Find where the given text appears and provide that cell's center as (x, y) coordinate. 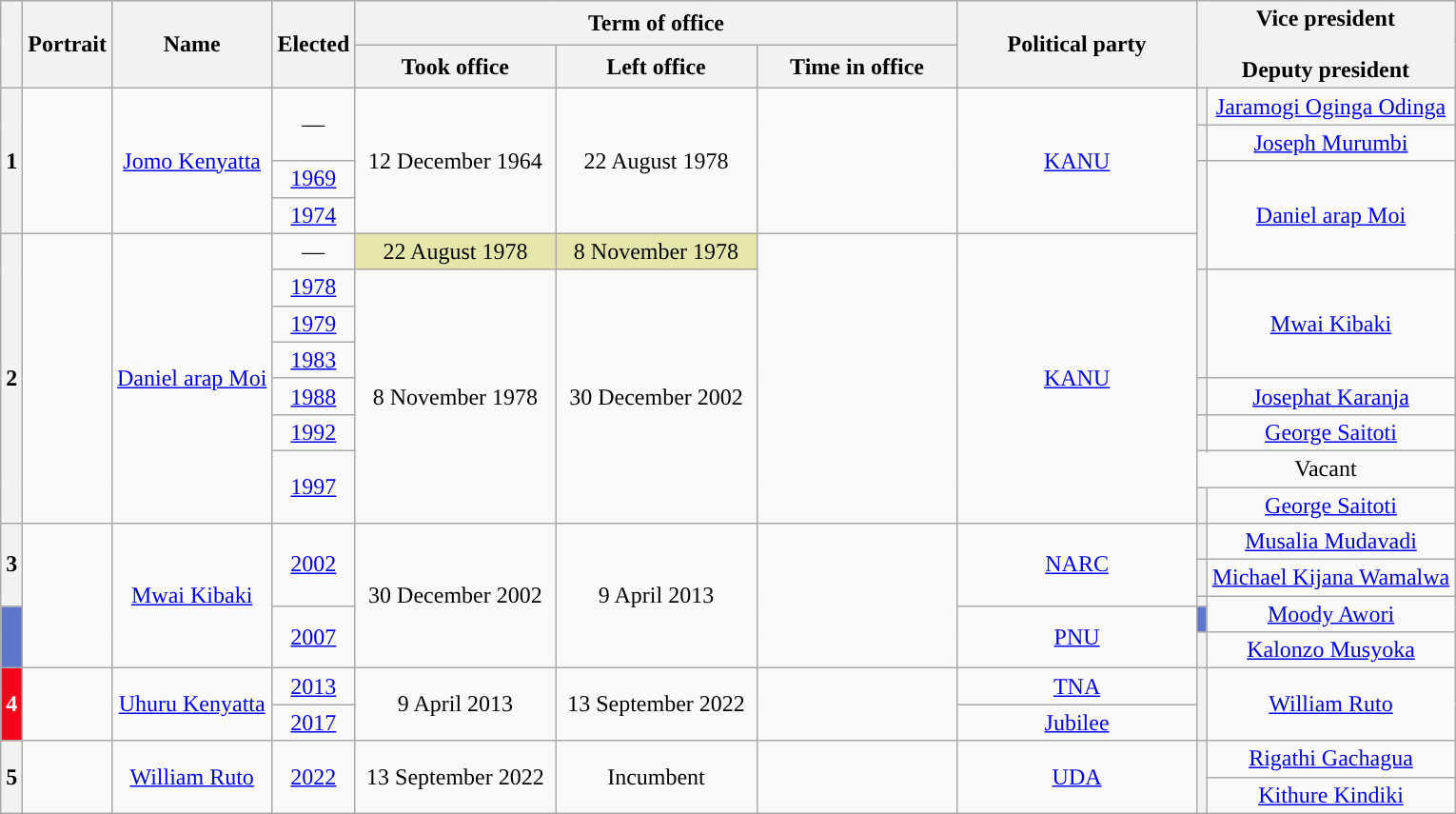
Jubilee (1077, 723)
Kithure Kindiki (1330, 795)
Left office (657, 67)
Term of office (657, 23)
Kalonzo Musyoka (1330, 650)
TNA (1077, 686)
UDA (1077, 777)
Elected (314, 45)
Incumbent (657, 777)
Jaramogi Oginga Odinga (1330, 107)
5 (11, 777)
1974 (314, 215)
Musalia Mudavadi (1330, 542)
Vacant (1326, 468)
Josephat Karanja (1330, 396)
4 (11, 705)
1979 (314, 324)
3 (11, 566)
1988 (314, 396)
Political party (1077, 45)
1983 (314, 360)
Joseph Murumbi (1330, 143)
Uhuru Kenyatta (191, 705)
2002 (314, 566)
Michael Kijana Wamalwa (1330, 578)
2017 (314, 723)
2007 (314, 638)
Portrait (68, 45)
1969 (314, 179)
NARC (1077, 566)
1978 (314, 288)
12 December 1964 (455, 161)
Rigathi Gachagua (1330, 759)
1997 (314, 486)
PNU (1077, 638)
2022 (314, 777)
1 (11, 161)
2 (11, 378)
Jomo Kenyatta (191, 161)
Took office (455, 67)
2013 (314, 686)
Moody Awori (1330, 614)
Time in office (856, 67)
Name (191, 45)
Vice presidentDeputy president (1326, 45)
1992 (314, 432)
